Capture the cell that displays the provided text and extract its [X, Y] central coordinate. 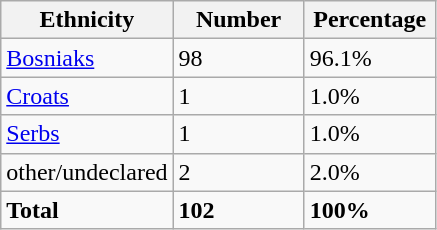
other/undeclared [87, 172]
2 [238, 172]
2.0% [370, 172]
Bosniaks [87, 58]
100% [370, 210]
Number [238, 20]
Croats [87, 96]
98 [238, 58]
Serbs [87, 134]
Ethnicity [87, 20]
Total [87, 210]
Percentage [370, 20]
96.1% [370, 58]
102 [238, 210]
